Scan for the cell matching the given text and deliver its [X, Y] coordinate at center. 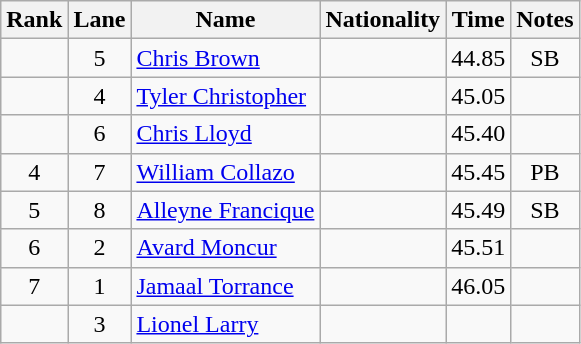
45.51 [478, 248]
Tyler Christopher [226, 96]
Chris Lloyd [226, 134]
3 [100, 324]
45.45 [478, 172]
44.85 [478, 58]
Jamaal Torrance [226, 286]
Lionel Larry [226, 324]
William Collazo [226, 172]
45.05 [478, 96]
Time [478, 20]
Name [226, 20]
Nationality [383, 20]
1 [100, 286]
Chris Brown [226, 58]
45.49 [478, 210]
PB [545, 172]
Alleyne Francique [226, 210]
Notes [545, 20]
Lane [100, 20]
8 [100, 210]
46.05 [478, 286]
2 [100, 248]
Avard Moncur [226, 248]
45.40 [478, 134]
Rank [34, 20]
